For the text-containing cell, return its midpoint in (x, y) coordinate format. 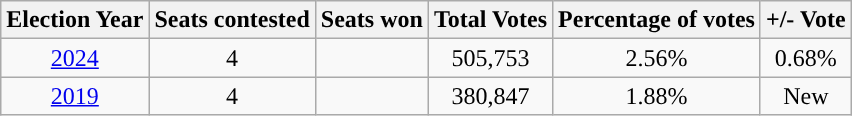
2024 (75, 58)
New (806, 96)
380,847 (490, 96)
Percentage of votes (657, 20)
Seats won (372, 20)
0.68% (806, 58)
2019 (75, 96)
1.88% (657, 96)
2.56% (657, 58)
505,753 (490, 58)
Total Votes (490, 20)
+/- Vote (806, 20)
Seats contested (232, 20)
Election Year (75, 20)
